From the cell containing the given text, extract its center point as [X, Y] coordinate. 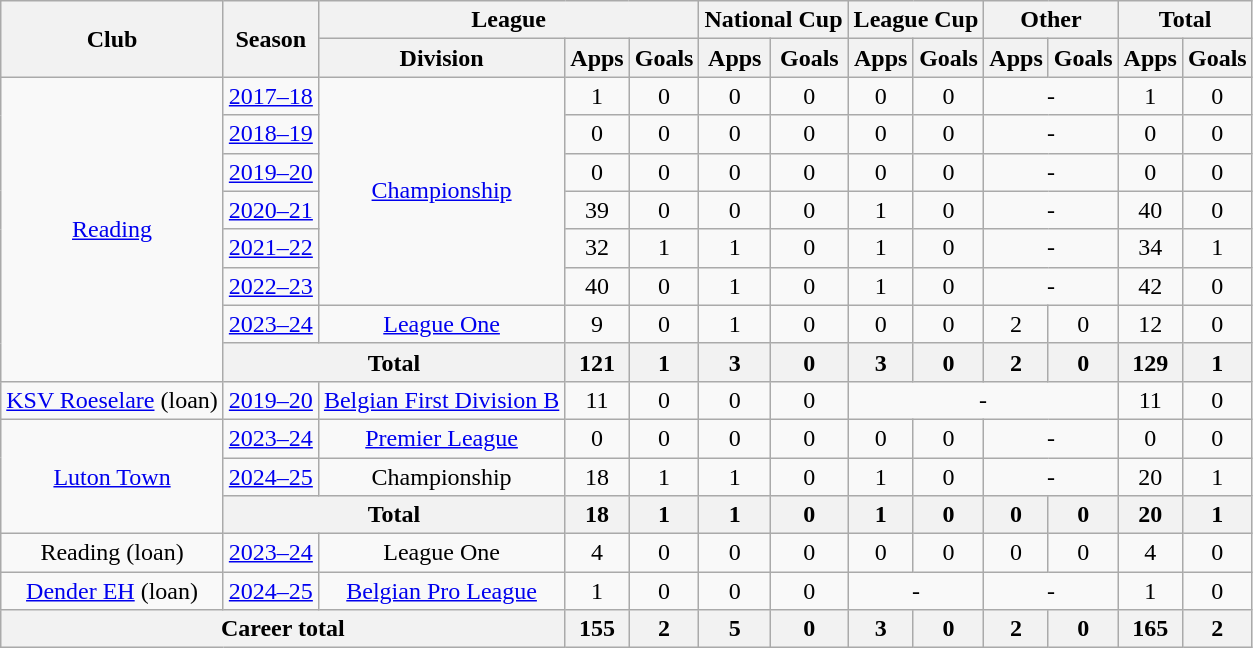
Dender EH (loan) [112, 591]
39 [597, 210]
2021–22 [270, 248]
Reading (loan) [112, 553]
9 [597, 324]
KSV Roeselare (loan) [112, 400]
Luton Town [112, 476]
2022–23 [270, 286]
League [508, 20]
2020–21 [270, 210]
32 [597, 248]
2017–18 [270, 96]
Belgian Pro League [441, 591]
Reading [112, 229]
2018–19 [270, 134]
34 [1150, 248]
165 [1150, 629]
Other [1051, 20]
Premier League [441, 438]
155 [597, 629]
National Cup [774, 20]
Division [441, 58]
12 [1150, 324]
Season [270, 39]
Career total [283, 629]
Club [112, 39]
League Cup [916, 20]
42 [1150, 286]
121 [597, 362]
129 [1150, 362]
Belgian First Division B [441, 400]
5 [735, 629]
